For the text-containing cell, return its midpoint in (X, Y) coordinate format. 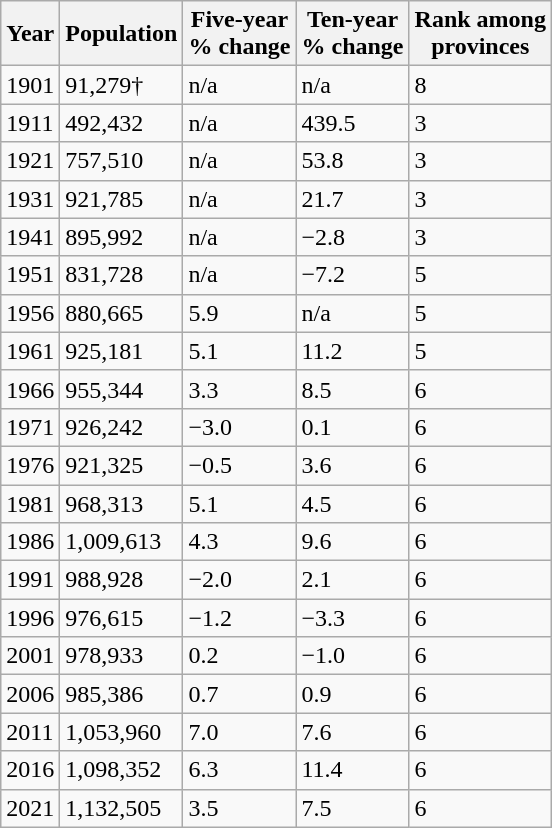
0.7 (240, 694)
−7.2 (352, 275)
−3.3 (352, 618)
492,432 (122, 123)
7.5 (352, 808)
1991 (30, 580)
880,665 (122, 313)
−2.8 (352, 237)
5.9 (240, 313)
2001 (30, 656)
−0.5 (240, 465)
7.6 (352, 732)
−2.0 (240, 580)
895,992 (122, 237)
11.2 (352, 351)
2006 (30, 694)
1986 (30, 542)
1,009,613 (122, 542)
2016 (30, 770)
Population (122, 34)
1956 (30, 313)
21.7 (352, 199)
439.5 (352, 123)
1976 (30, 465)
1921 (30, 161)
757,510 (122, 161)
6.3 (240, 770)
921,785 (122, 199)
8 (480, 85)
11.4 (352, 770)
988,928 (122, 580)
3.5 (240, 808)
Five-year % change (240, 34)
−1.0 (352, 656)
9.6 (352, 542)
1966 (30, 389)
1,098,352 (122, 770)
925,181 (122, 351)
978,933 (122, 656)
968,313 (122, 503)
8.5 (352, 389)
926,242 (122, 427)
1911 (30, 123)
985,386 (122, 694)
91,279† (122, 85)
921,325 (122, 465)
1931 (30, 199)
2021 (30, 808)
1941 (30, 237)
2.1 (352, 580)
Year (30, 34)
53.8 (352, 161)
1951 (30, 275)
7.0 (240, 732)
3.3 (240, 389)
976,615 (122, 618)
1996 (30, 618)
1981 (30, 503)
1,132,505 (122, 808)
0.1 (352, 427)
1971 (30, 427)
0.2 (240, 656)
831,728 (122, 275)
Rank amongprovinces (480, 34)
3.6 (352, 465)
−3.0 (240, 427)
2011 (30, 732)
1,053,960 (122, 732)
4.5 (352, 503)
1961 (30, 351)
−1.2 (240, 618)
955,344 (122, 389)
1901 (30, 85)
0.9 (352, 694)
4.3 (240, 542)
Ten-year% change (352, 34)
